From the cell containing the given text, extract its center point as (x, y) coordinate. 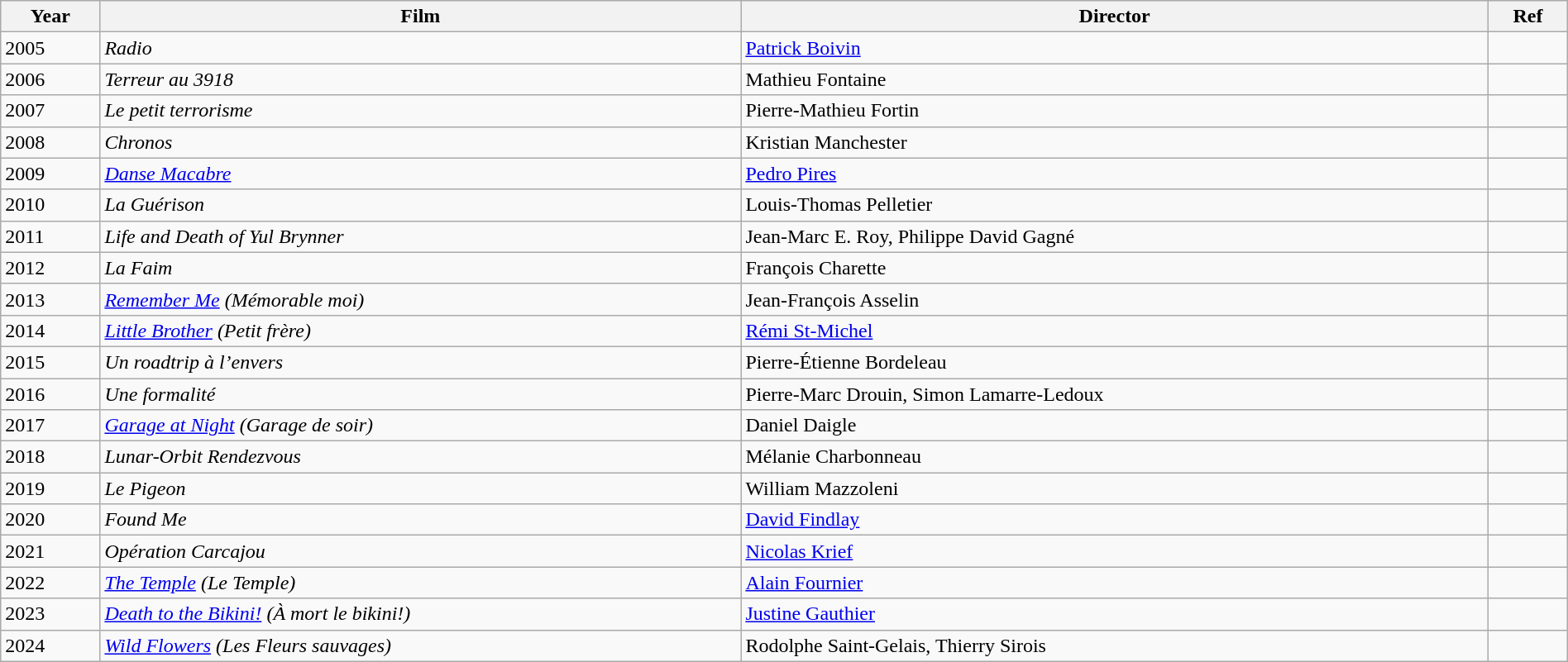
Remember Me (Mémorable moi) (420, 299)
2022 (50, 583)
Garage at Night (Garage de soir) (420, 426)
Wild Flowers (Les Fleurs sauvages) (420, 645)
Patrick Boivin (1115, 48)
2019 (50, 488)
Jean-Marc E. Roy, Philippe David Gagné (1115, 236)
Death to the Bikini! (À mort le bikini!) (420, 614)
2016 (50, 394)
Louis-Thomas Pelletier (1115, 205)
Radio (420, 48)
Mélanie Charbonneau (1115, 457)
2024 (50, 645)
Le Pigeon (420, 488)
François Charette (1115, 268)
Chronos (420, 142)
2005 (50, 48)
La Faim (420, 268)
Ref (1528, 17)
Le petit terrorisme (420, 111)
2017 (50, 426)
2008 (50, 142)
2011 (50, 236)
Danse Macabre (420, 174)
Jean-François Asselin (1115, 299)
Rodolphe Saint-Gelais, Thierry Sirois (1115, 645)
Daniel Daigle (1115, 426)
2012 (50, 268)
Little Brother (Petit frère) (420, 331)
Opération Carcajou (420, 551)
Nicolas Krief (1115, 551)
Year (50, 17)
Un roadtrip à l’envers (420, 362)
Mathieu Fontaine (1115, 79)
La Guérison (420, 205)
Terreur au 3918 (420, 79)
2018 (50, 457)
Director (1115, 17)
Justine Gauthier (1115, 614)
2013 (50, 299)
Pierre-Mathieu Fortin (1115, 111)
Life and Death of Yul Brynner (420, 236)
Alain Fournier (1115, 583)
Une formalité (420, 394)
Pedro Pires (1115, 174)
David Findlay (1115, 520)
2006 (50, 79)
Rémi St-Michel (1115, 331)
2015 (50, 362)
Pierre-Marc Drouin, Simon Lamarre-Ledoux (1115, 394)
The Temple (Le Temple) (420, 583)
2020 (50, 520)
Film (420, 17)
2023 (50, 614)
2014 (50, 331)
2010 (50, 205)
Pierre-Étienne Bordeleau (1115, 362)
Lunar-Orbit Rendezvous (420, 457)
William Mazzoleni (1115, 488)
2021 (50, 551)
2007 (50, 111)
Kristian Manchester (1115, 142)
2009 (50, 174)
Found Me (420, 520)
